Capture the cell that displays the provided text and extract its (x, y) central coordinate. 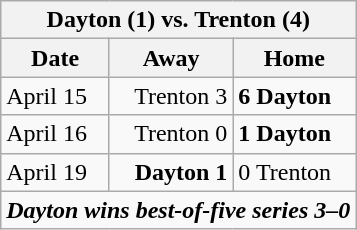
0 Trenton (294, 172)
Dayton wins best-of-five series 3–0 (178, 210)
Dayton 1 (170, 172)
6 Dayton (294, 96)
Date (56, 58)
Away (170, 58)
April 16 (56, 134)
April 19 (56, 172)
April 15 (56, 96)
Dayton (1) vs. Trenton (4) (178, 20)
1 Dayton (294, 134)
Home (294, 58)
Trenton 0 (170, 134)
Trenton 3 (170, 96)
